Return the (x, y) coordinate for the center point of the cell that contains the specified text.  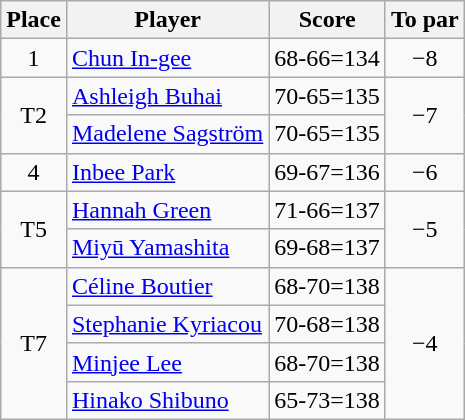
Score (328, 20)
65-73=138 (328, 400)
69-68=137 (328, 248)
Miyū Yamashita (167, 248)
T7 (34, 343)
Player (167, 20)
70-68=138 (328, 324)
Inbee Park (167, 172)
−8 (424, 58)
71-66=137 (328, 210)
Madelene Sagström (167, 134)
Chun In-gee (167, 58)
68-66=134 (328, 58)
−7 (424, 115)
Minjee Lee (167, 362)
T2 (34, 115)
Hinako Shibuno (167, 400)
−5 (424, 229)
To par (424, 20)
Ashleigh Buhai (167, 96)
−4 (424, 343)
T5 (34, 229)
1 (34, 58)
69-67=136 (328, 172)
Place (34, 20)
−6 (424, 172)
4 (34, 172)
Hannah Green (167, 210)
Stephanie Kyriacou (167, 324)
Céline Boutier (167, 286)
